Identify which cell holds the provided text, then report its [x, y] central coordinate. 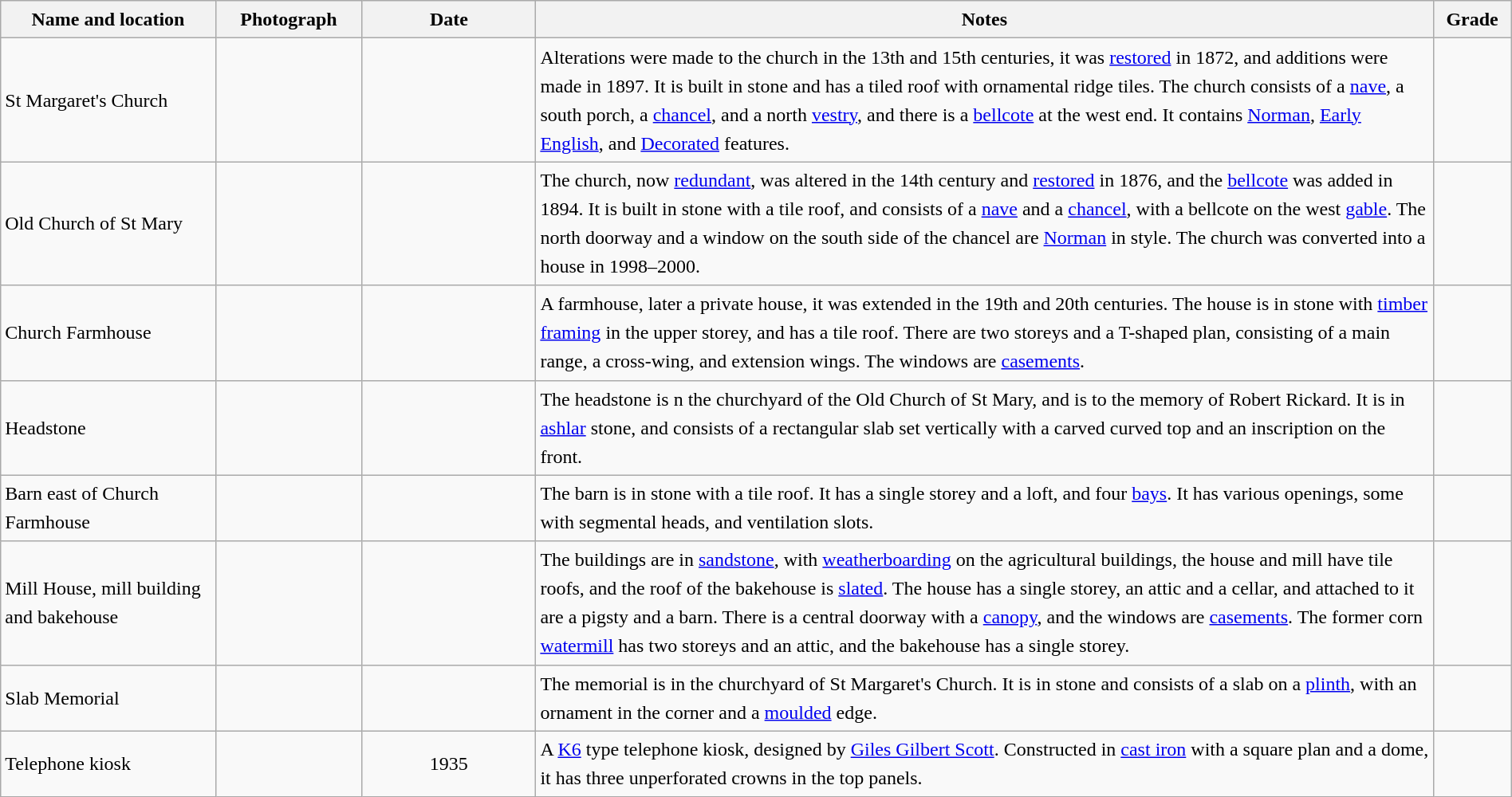
Photograph [289, 19]
St Margaret's Church [108, 100]
Old Church of St Mary [108, 223]
Headstone [108, 427]
Slab Memorial [108, 698]
Date [449, 19]
Notes [984, 19]
Barn east of Church Farmhouse [108, 508]
Grade [1472, 19]
Telephone kiosk [108, 764]
Mill House, mill building and bakehouse [108, 603]
1935 [449, 764]
Name and location [108, 19]
Church Farmhouse [108, 333]
